Provide the (x, y) coordinate of the cell's center where the given text is located.  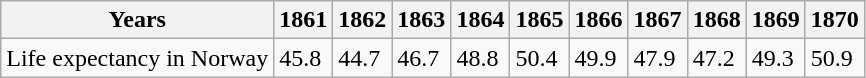
50.4 (540, 58)
47.2 (716, 58)
45.8 (304, 58)
1863 (422, 20)
1862 (362, 20)
48.8 (480, 58)
Years (138, 20)
49.9 (598, 58)
1865 (540, 20)
1867 (658, 20)
49.3 (776, 58)
1864 (480, 20)
50.9 (834, 58)
1861 (304, 20)
47.9 (658, 58)
1866 (598, 20)
1870 (834, 20)
1868 (716, 20)
1869 (776, 20)
Life expectancy in Norway (138, 58)
46.7 (422, 58)
44.7 (362, 58)
